Provide the [x, y] coordinate of the cell's center where the given text is located.  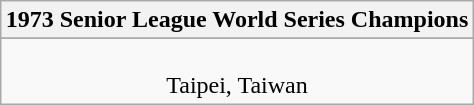
Taipei, Taiwan [237, 72]
1973 Senior League World Series Champions [237, 20]
